Output the (X, Y) coordinate of the center of the cell containing the given text.  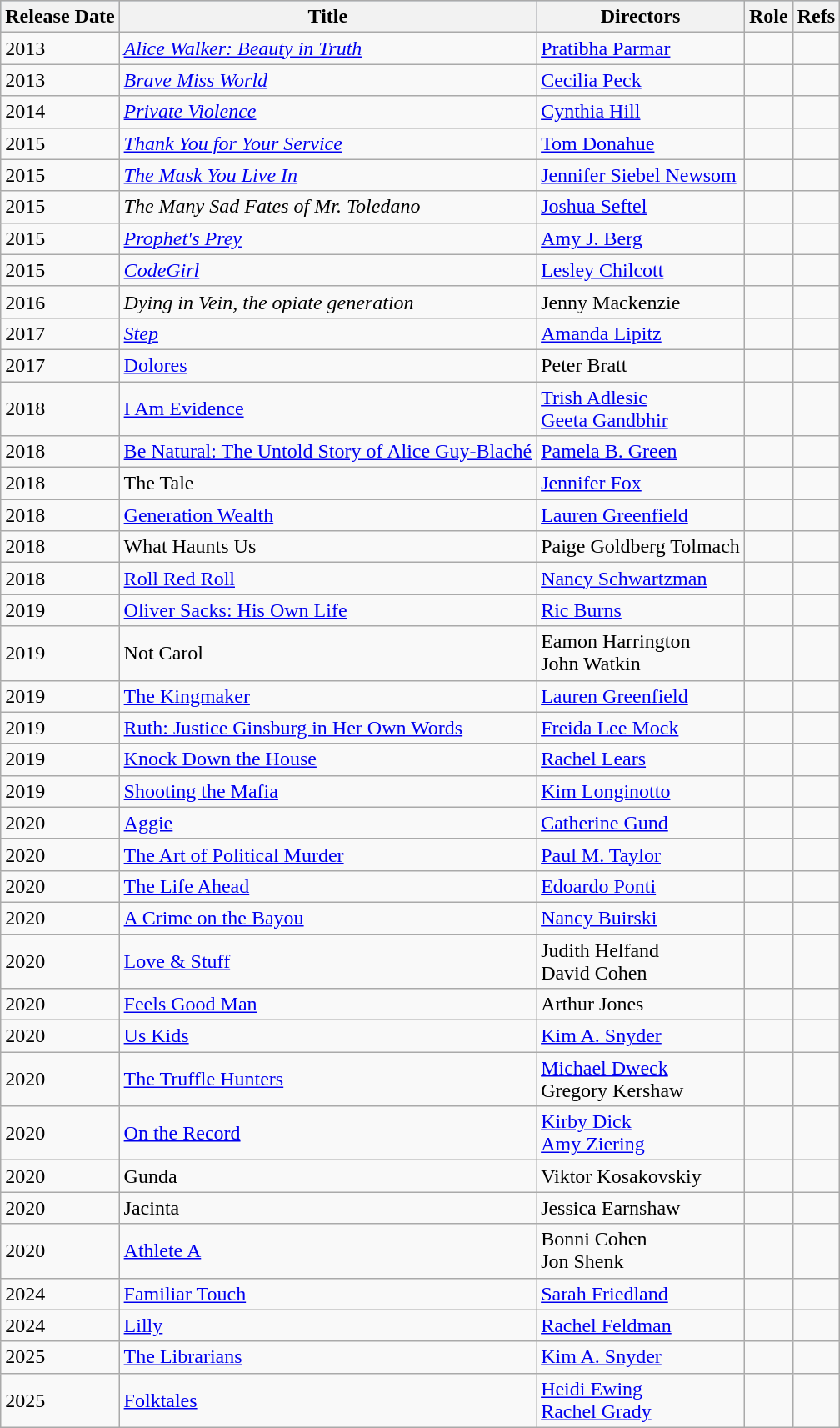
Not Carol (328, 654)
Eamon HarringtonJohn Watkin (641, 654)
On the Record (328, 1134)
Dolores (328, 365)
Generation Wealth (328, 515)
Viktor Kosakovskiy (641, 1176)
Us Kids (328, 1036)
Title (328, 17)
I Am Evidence (328, 408)
Cynthia Hill (641, 112)
Catherine Gund (641, 823)
The Mask You Live In (328, 175)
Dying in Vein, the opiate generation (328, 302)
2016 (60, 302)
Judith HelfandDavid Cohen (641, 960)
Ric Burns (641, 610)
Gunda (328, 1176)
Private Violence (328, 112)
Freida Lee Mock (641, 728)
Folktales (328, 1400)
Paige Goldberg Tolmach (641, 547)
CodeGirl (328, 270)
Sarah Friedland (641, 1294)
The Tale (328, 484)
Paul M. Taylor (641, 854)
The Kingmaker (328, 696)
Joshua Seftel (641, 207)
Jennifer Siebel Newsom (641, 175)
Oliver Sacks: His Own Life (328, 610)
Familiar Touch (328, 1294)
Refs (816, 17)
The Art of Political Murder (328, 854)
Athlete A (328, 1250)
Rachel Lears (641, 759)
Jenny Mackenzie (641, 302)
Kirby DickAmy Ziering (641, 1134)
Cecilia Peck (641, 80)
Role (768, 17)
Shooting the Mafia (328, 791)
Bonni CohenJon Shenk (641, 1250)
Feels Good Man (328, 1005)
Rachel Feldman (641, 1325)
Trish AdlesicGeeta Gandbhir (641, 408)
What Haunts Us (328, 547)
Jennifer Fox (641, 484)
Lesley Chilcott (641, 270)
Amy J. Berg (641, 238)
Lilly (328, 1325)
Amanda Lipitz (641, 333)
Love & Stuff (328, 960)
Roll Red Roll (328, 579)
Edoardo Ponti (641, 886)
The Life Ahead (328, 886)
The Librarians (328, 1357)
Prophet's Prey (328, 238)
Ruth: Justice Ginsburg in Her Own Words (328, 728)
Brave Miss World (328, 80)
Jacinta (328, 1208)
2014 (60, 112)
Release Date (60, 17)
The Many Sad Fates of Mr. Toledano (328, 207)
Peter Bratt (641, 365)
A Crime on the Bayou (328, 918)
The Truffle Hunters (328, 1079)
Pratibha Parmar (641, 48)
Directors (641, 17)
Tom Donahue (641, 143)
Pamela B. Green (641, 452)
Arthur Jones (641, 1005)
Alice Walker: Beauty in Truth (328, 48)
Heidi EwingRachel Grady (641, 1400)
Kim Longinotto (641, 791)
Aggie (328, 823)
Be Natural: The Untold Story of Alice Guy-Blaché (328, 452)
Michael DweckGregory Kershaw (641, 1079)
Nancy Buirski (641, 918)
Jessica Earnshaw (641, 1208)
Thank You for Your Service (328, 143)
Nancy Schwartzman (641, 579)
Knock Down the House (328, 759)
Step (328, 333)
